From the cell containing the given text, extract its center point as (X, Y) coordinate. 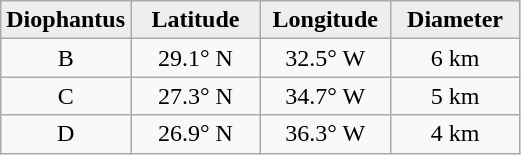
6 km (455, 58)
27.3° N (196, 96)
34.7° W (325, 96)
D (66, 134)
26.9° N (196, 134)
C (66, 96)
29.1° N (196, 58)
5 km (455, 96)
B (66, 58)
Diophantus (66, 20)
36.3° W (325, 134)
4 km (455, 134)
Longitude (325, 20)
Diameter (455, 20)
Latitude (196, 20)
32.5° W (325, 58)
